Capture the cell that displays the provided text and extract its [X, Y] central coordinate. 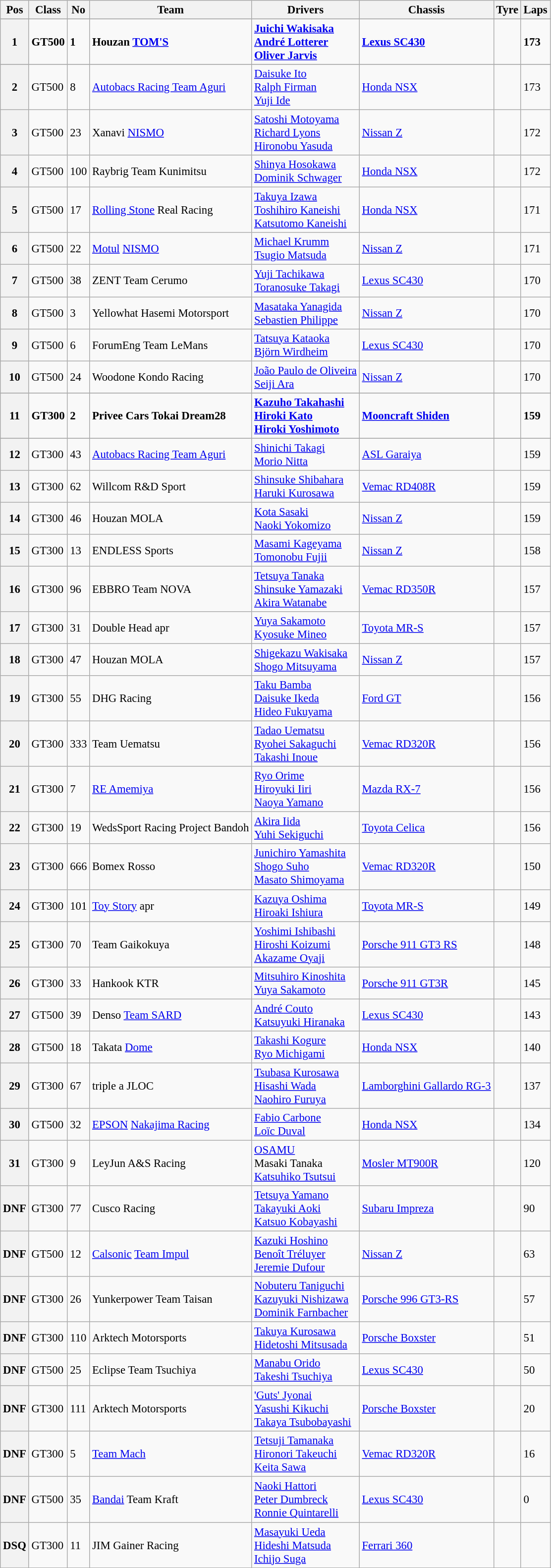
Juichi Wakisaka André Lotterer Oliver Jarvis [305, 42]
Denso Team SARD [170, 1015]
33 [78, 983]
Willcom R&D Sport [170, 487]
Tetsuya Yamano Takayuki Aoki Katsuo Kobayashi [305, 1209]
No [78, 10]
Masayuki Ueda Hideshi Matsuda Ichijo Suga [305, 1545]
Raybrig Team Kunimitsu [170, 172]
André Couto Katsuyuki Hiranaka [305, 1015]
Team Mach [170, 1454]
Hankook KTR [170, 983]
Vemac RD408R [426, 487]
Mooncraft Shiden [426, 415]
Ford GT [426, 698]
Motul NISMO [170, 249]
666 [78, 867]
28 [15, 1047]
Calsonic Team Impul [170, 1254]
Team [170, 10]
RE Amemiya [170, 789]
Porsche 911 GT3 RS [426, 944]
Privee Cars Tokai Dream28 [170, 415]
Shinsuke Shibahara Haruki Kurosawa [305, 487]
Bandai Team Kraft [170, 1500]
63 [535, 1254]
4 [15, 172]
120 [535, 1163]
158 [535, 550]
Tyre [507, 10]
51 [535, 1338]
Kazuya Oshima Hiroaki Ishiura [305, 905]
João Paulo de Oliveira Seiji Ara [305, 377]
Woodone Kondo Racing [170, 377]
Xanavi NISMO [170, 133]
50 [535, 1370]
77 [78, 1209]
100 [78, 172]
ENDLESS Sports [170, 550]
Houzan TOM'S [170, 42]
Drivers [305, 10]
Nobuteru Taniguchi Kazuyuki Nishizawa Dominik Farnbacher [305, 1299]
Tatsuya Kataoka Björn Wirdheim [305, 345]
Double Head apr [170, 628]
Rolling Stone Real Racing [170, 210]
ASL Garaiya [426, 454]
Takuya Izawa Toshihiro Kaneishi Katsutomo Kaneishi [305, 210]
Tadao Uematsu Ryohei Sakaguchi Takashi Inoue [305, 744]
30 [15, 1124]
Yoshimi Ishibashi Hiroshi Koizumi Akazame Oyaji [305, 944]
Shinichi Takagi Morio Nitta [305, 454]
Ferrari 360 [426, 1545]
Yellowhat Hasemi Motorsport [170, 313]
Akira Iida Yuhi Sekiguchi [305, 828]
Laps [535, 10]
0 [535, 1500]
90 [535, 1209]
Satoshi Motoyama Richard Lyons Hironobu Yasuda [305, 133]
DHG Racing [170, 698]
EPSON Nakajima Racing [170, 1124]
Ryo Orime Hiroyuki Iiri Naoya Yamano [305, 789]
Naoki Hattori Peter Dumbreck Ronnie Quintarelli [305, 1500]
Kota Sasaki Naoki Yokomizo [305, 519]
143 [535, 1015]
39 [78, 1015]
Eclipse Team Tsuchiya [170, 1370]
Chassis [426, 10]
ZENT Team Cerumo [170, 281]
Toy Story apr [170, 905]
Team Uematsu [170, 744]
Lamborghini Gallardo RG-3 [426, 1086]
Toyota Celica [426, 828]
Yuya Sakamoto Kyosuke Mineo [305, 628]
Junichiro Yamashita Shogo Suho Masato Shimoyama [305, 867]
10 [15, 377]
101 [78, 905]
29 [15, 1086]
111 [78, 1409]
Yunkerpower Team Taisan [170, 1299]
DSQ [15, 1545]
Subaru Impreza [426, 1209]
Daisuke Ito Ralph Firman Yuji Ide [305, 87]
Takata Dome [170, 1047]
JIM Gainer Racing [170, 1545]
43 [78, 454]
47 [78, 660]
Michael Krumm Tsugio Matsuda [305, 249]
Pos [15, 10]
WedsSport Racing Project Bandoh [170, 828]
134 [535, 1124]
Mazda RX-7 [426, 789]
21 [15, 789]
LeyJun A&S Racing [170, 1163]
55 [78, 698]
32 [78, 1124]
333 [78, 744]
Mosler MT900R [426, 1163]
Bomex Rosso [170, 867]
Team Gaikokuya [170, 944]
38 [78, 281]
96 [78, 589]
triple a JLOC [170, 1086]
Porsche 911 GT3R [426, 983]
149 [535, 905]
Takashi Kogure Ryo Michigami [305, 1047]
Kazuho Takahashi Hiroki Kato Hiroki Yoshimoto [305, 415]
137 [535, 1086]
Kazuki Hoshino Benoît Tréluyer Jeremie Dufour [305, 1254]
Cusco Racing [170, 1209]
Fabio Carbone Loïc Duval [305, 1124]
27 [15, 1015]
35 [78, 1500]
57 [535, 1299]
Tsubasa Kurosawa Hisashi Wada Naohiro Furuya [305, 1086]
Masami Kageyama Tomonobu Fujii [305, 550]
EBBRO Team NOVA [170, 589]
Yuji Tachikawa Toranosuke Takagi [305, 281]
Shinya Hosokawa Dominik Schwager [305, 172]
OSAMU Masaki Tanaka Katsuhiko Tsutsui [305, 1163]
Taku Bamba Daisuke Ikeda Hideo Fukuyama [305, 698]
150 [535, 867]
Porsche 996 GT3-RS [426, 1299]
110 [78, 1338]
145 [535, 983]
Vemac RD350R [426, 589]
62 [78, 487]
67 [78, 1086]
Manabu Orido Takeshi Tsuchiya [305, 1370]
148 [535, 944]
'Guts' Jyonai Yasushi Kikuchi Takaya Tsubobayashi [305, 1409]
Shigekazu Wakisaka Shogo Mitsuyama [305, 660]
Masataka Yanagida Sebastien Philippe [305, 313]
140 [535, 1047]
70 [78, 944]
ForumEng Team LeMans [170, 345]
14 [15, 519]
46 [78, 519]
Mitsuhiro Kinoshita Yuya Sakamoto [305, 983]
15 [15, 550]
Class [48, 10]
Takuya Kurosawa Hidetoshi Mitsusada [305, 1338]
Tetsuya Tanaka Shinsuke Yamazaki Akira Watanabe [305, 589]
Tetsuji Tamanaka Hironori Takeuchi Keita Sawa [305, 1454]
